Provide the [x, y] coordinate of the cell's center where the given text is located.  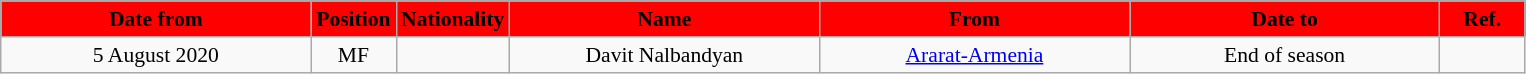
Ref. [1482, 19]
Position [354, 19]
5 August 2020 [156, 55]
Name [664, 19]
From [974, 19]
Nationality [452, 19]
Ararat-Armenia [974, 55]
Davit Nalbandyan [664, 55]
End of season [1285, 55]
Date to [1285, 19]
MF [354, 55]
Date from [156, 19]
